Search for the cell housing the specified text and yield its (X, Y) center coordinate. 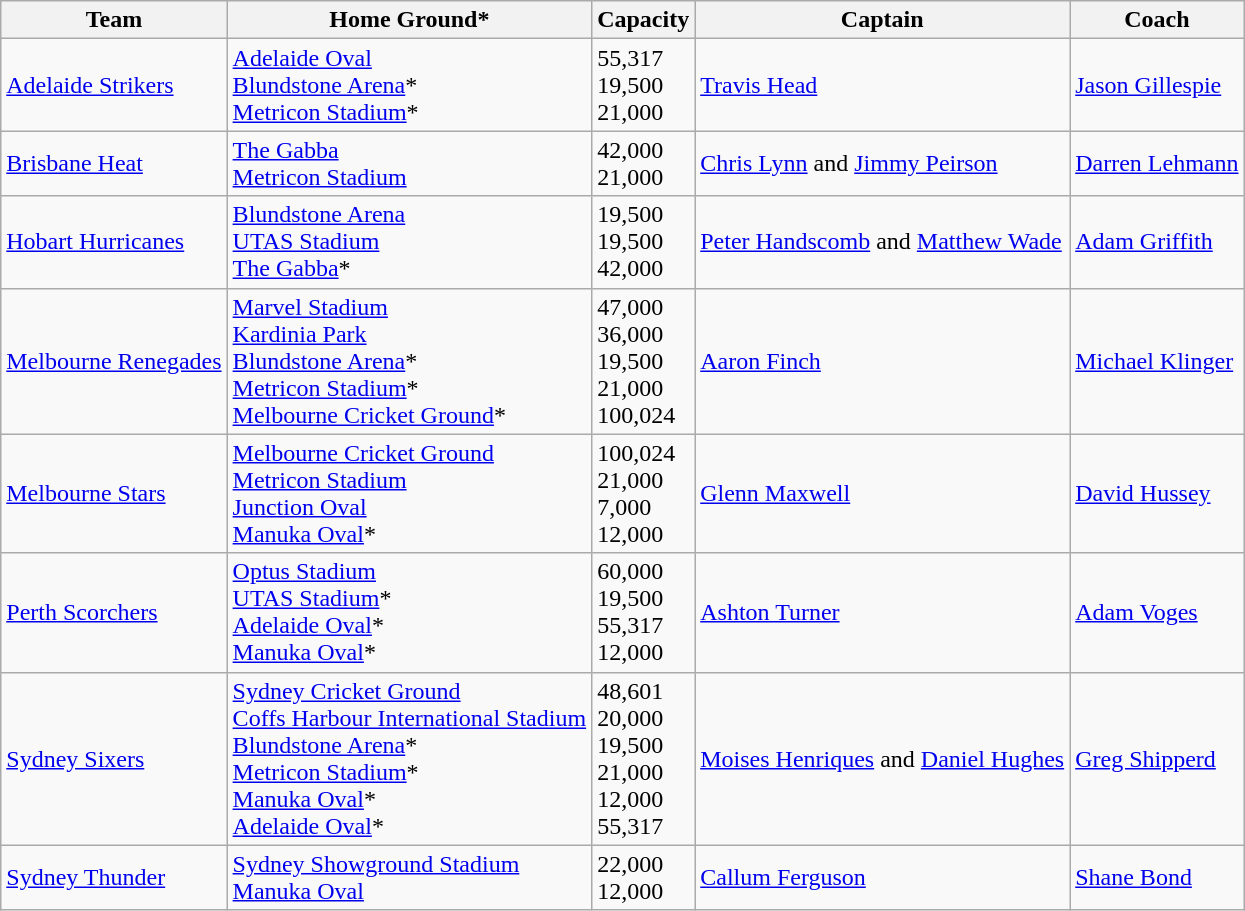
55,31719,50021,000 (644, 85)
Melbourne Stars (114, 494)
60,00019,50055,31712,000 (644, 612)
Glenn Maxwell (882, 494)
48,60120,00019,50021,00012,00055,317 (644, 758)
Brisbane Heat (114, 164)
Chris Lynn and Jimmy Peirson (882, 164)
David Hussey (1157, 494)
Adelaide OvalBlundstone Arena*Metricon Stadium* (410, 85)
42,00021,000 (644, 164)
Peter Handscomb and Matthew Wade (882, 242)
Jason Gillespie (1157, 85)
Adam Griffith (1157, 242)
Optus StadiumUTAS Stadium*Adelaide Oval*Manuka Oval* (410, 612)
Adam Voges (1157, 612)
19,50019,50042,000 (644, 242)
Team (114, 20)
47,00036,00019,50021,000100,024 (644, 361)
Ashton Turner (882, 612)
Capacity (644, 20)
Callum Ferguson (882, 878)
Sydney Thunder (114, 878)
Darren Lehmann (1157, 164)
Travis Head (882, 85)
Melbourne Cricket GroundMetricon StadiumJunction OvalManuka Oval* (410, 494)
Aaron Finch (882, 361)
The GabbaMetricon Stadium (410, 164)
Sydney Showground StadiumManuka Oval (410, 878)
Perth Scorchers (114, 612)
Moises Henriques and Daniel Hughes (882, 758)
22,00012,000 (644, 878)
Adelaide Strikers (114, 85)
Greg Shipperd (1157, 758)
Hobart Hurricanes (114, 242)
Coach (1157, 20)
Sydney Sixers (114, 758)
Shane Bond (1157, 878)
Captain (882, 20)
100,02421,0007,00012,000 (644, 494)
Home Ground* (410, 20)
Marvel StadiumKardinia ParkBlundstone Arena*Metricon Stadium*Melbourne Cricket Ground* (410, 361)
Michael Klinger (1157, 361)
Sydney Cricket GroundCoffs Harbour International StadiumBlundstone Arena*Metricon Stadium*Manuka Oval*Adelaide Oval* (410, 758)
Blundstone ArenaUTAS StadiumThe Gabba* (410, 242)
Melbourne Renegades (114, 361)
